For the text-containing cell, return its midpoint in (x, y) coordinate format. 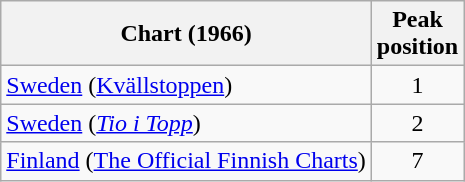
Sweden (Tio i Topp) (186, 123)
7 (417, 161)
Peakposition (417, 34)
1 (417, 85)
Finland (The Official Finnish Charts) (186, 161)
Chart (1966) (186, 34)
Sweden (Kvällstoppen) (186, 85)
2 (417, 123)
